Return the [X, Y] coordinate for the center point of the cell that contains the specified text.  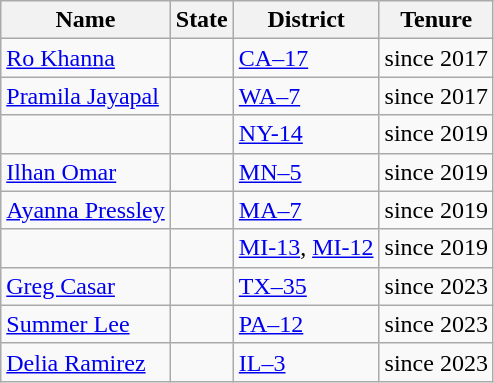
MI-13, MI-12 [306, 248]
WA–7 [306, 96]
Greg Casar [86, 286]
NY-14 [306, 134]
Name [86, 20]
Ayanna Pressley [86, 210]
CA–17 [306, 58]
MN–5 [306, 172]
TX–35 [306, 286]
Summer Lee [86, 324]
Ro Khanna [86, 58]
Tenure [436, 20]
District [306, 20]
Delia Ramirez [86, 362]
Ilhan Omar [86, 172]
IL–3 [306, 362]
PA–12 [306, 324]
State [202, 20]
Pramila Jayapal [86, 96]
MA–7 [306, 210]
